Provide the (x, y) coordinate of the cell's center where the given text is located.  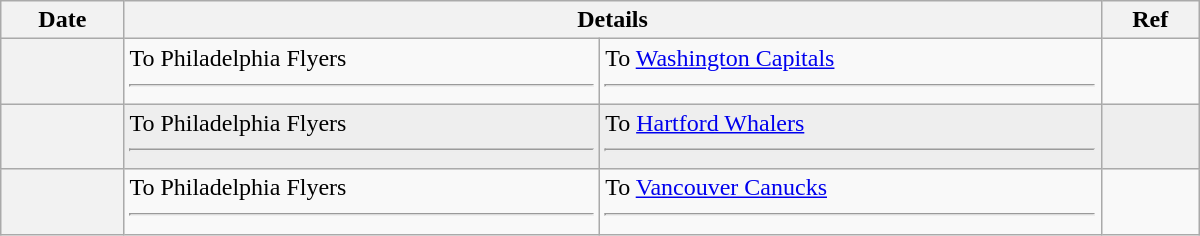
Date (62, 20)
To Washington Capitals (850, 72)
To Vancouver Canucks (850, 202)
Details (612, 20)
To Hartford Whalers (850, 136)
Ref (1150, 20)
